Output the (x, y) coordinate of the center of the cell containing the given text.  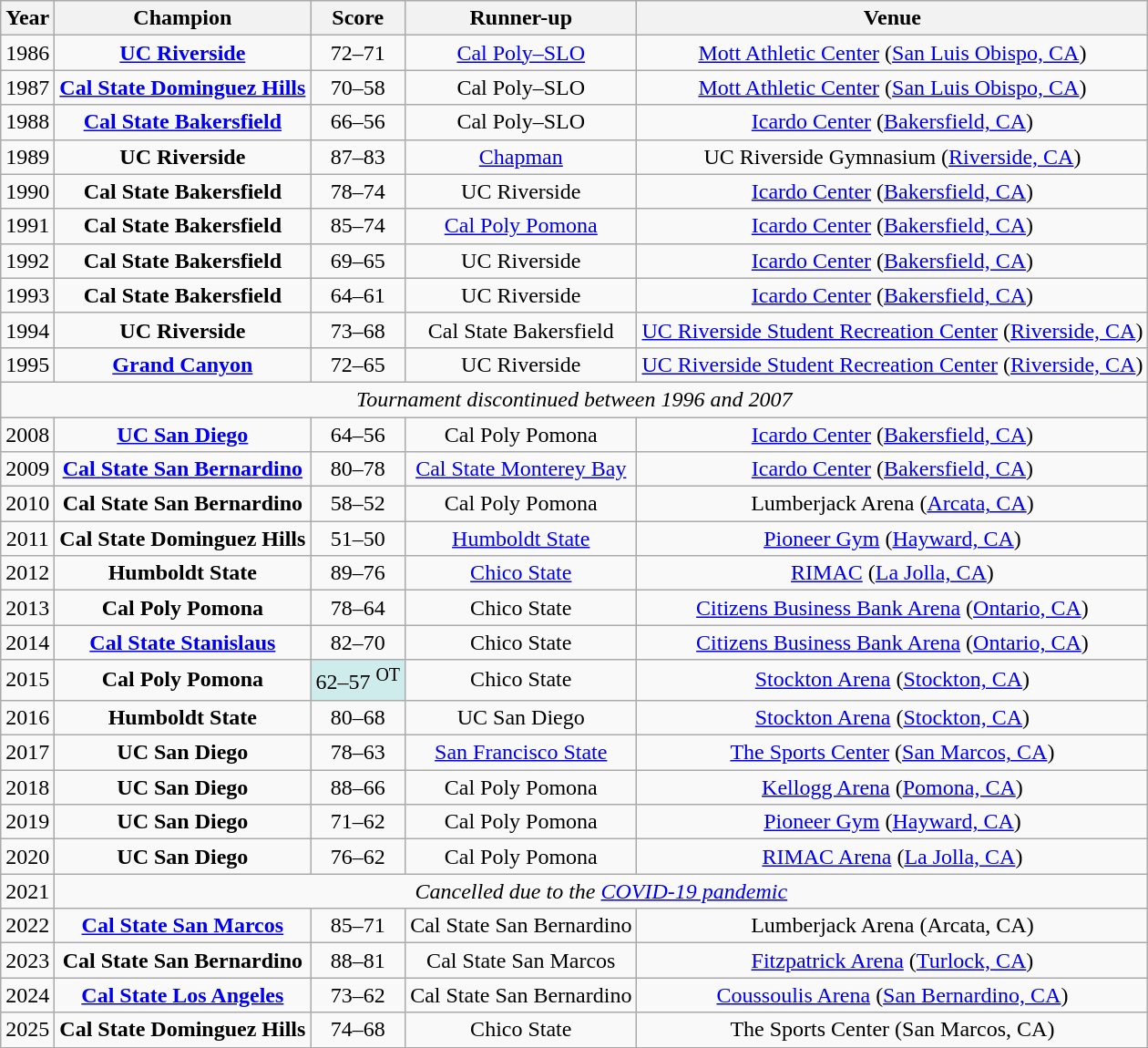
80–68 (358, 717)
RIMAC Arena (La Jolla, CA) (893, 857)
2019 (27, 822)
80–78 (358, 469)
2017 (27, 753)
66–56 (358, 122)
Venue (893, 18)
88–66 (358, 787)
Champion (182, 18)
2018 (27, 787)
Runner-up (521, 18)
1987 (27, 87)
89–76 (358, 573)
87–83 (358, 157)
Tournament discontinued between 1996 and 2007 (574, 399)
78–64 (358, 608)
2024 (27, 995)
1988 (27, 122)
64–61 (358, 295)
51–50 (358, 539)
1986 (27, 53)
San Francisco State (521, 753)
72–71 (358, 53)
Cancelled due to the COVID-19 pandemic (601, 891)
2025 (27, 1030)
Kellogg Arena (Pomona, CA) (893, 787)
2013 (27, 608)
70–58 (358, 87)
73–68 (358, 330)
1989 (27, 157)
85–71 (358, 926)
RIMAC (La Jolla, CA) (893, 573)
85–74 (358, 226)
88–81 (358, 961)
Year (27, 18)
69–65 (358, 261)
72–65 (358, 365)
78–63 (358, 753)
2011 (27, 539)
78–74 (358, 191)
71–62 (358, 822)
2022 (27, 926)
2009 (27, 469)
82–70 (358, 642)
1994 (27, 330)
2012 (27, 573)
74–68 (358, 1030)
1993 (27, 295)
2010 (27, 504)
2015 (27, 680)
1991 (27, 226)
2016 (27, 717)
76–62 (358, 857)
1992 (27, 261)
Score (358, 18)
58–52 (358, 504)
1990 (27, 191)
UC Riverside Gymnasium (Riverside, CA) (893, 157)
Chapman (521, 157)
Fitzpatrick Arena (Turlock, CA) (893, 961)
2023 (27, 961)
Cal State Los Angeles (182, 995)
64–56 (358, 435)
Cal State Stanislaus (182, 642)
Cal State Monterey Bay (521, 469)
2008 (27, 435)
2021 (27, 891)
Grand Canyon (182, 365)
Coussoulis Arena (San Bernardino, CA) (893, 995)
62–57 OT (358, 680)
1995 (27, 365)
2014 (27, 642)
73–62 (358, 995)
2020 (27, 857)
